Output the [x, y] coordinate of the center of the cell containing the given text.  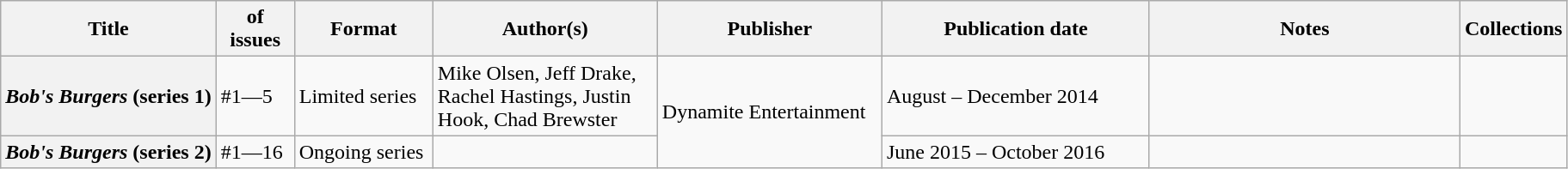
Ongoing series [363, 152]
Limited series [363, 96]
June 2015 – October 2016 [1015, 152]
Format [363, 29]
of issues [255, 29]
Notes [1304, 29]
Author(s) [545, 29]
Publication date [1015, 29]
August – December 2014 [1015, 96]
Title [108, 29]
Publisher [769, 29]
Dynamite Entertainment [769, 112]
Bob's Burgers (series 1) [108, 96]
Collections [1513, 29]
Bob's Burgers (series 2) [108, 152]
#1—16 [255, 152]
#1—5 [255, 96]
Mike Olsen, Jeff Drake, Rachel Hastings, Justin Hook, Chad Brewster [545, 96]
